Detect which cell encompasses the target text, then output its (X, Y) center coordinate. 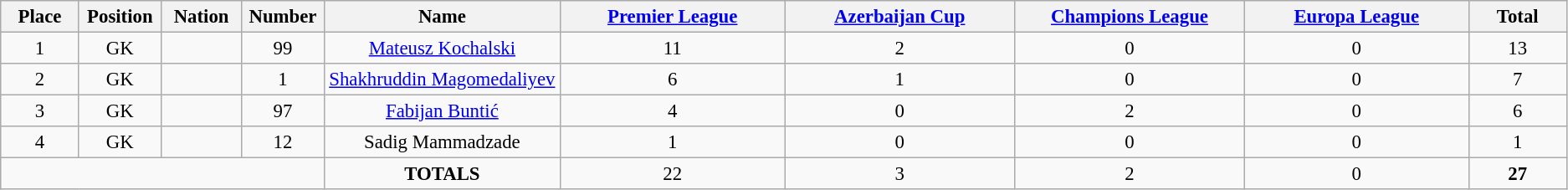
7 (1518, 80)
Europa League (1356, 17)
12 (283, 142)
Place (40, 17)
Shakhruddin Magomedaliyev (442, 80)
Champions League (1130, 17)
Mateusz Kochalski (442, 49)
Nation (202, 17)
TOTALS (442, 174)
Number (283, 17)
11 (673, 49)
Sadig Mammadzade (442, 142)
27 (1518, 174)
Fabijan Buntić (442, 111)
13 (1518, 49)
Premier League (673, 17)
Azerbaijan Cup (899, 17)
22 (673, 174)
99 (283, 49)
Name (442, 17)
97 (283, 111)
Total (1518, 17)
Position (120, 17)
